From the cell containing the given text, extract its center point as (x, y) coordinate. 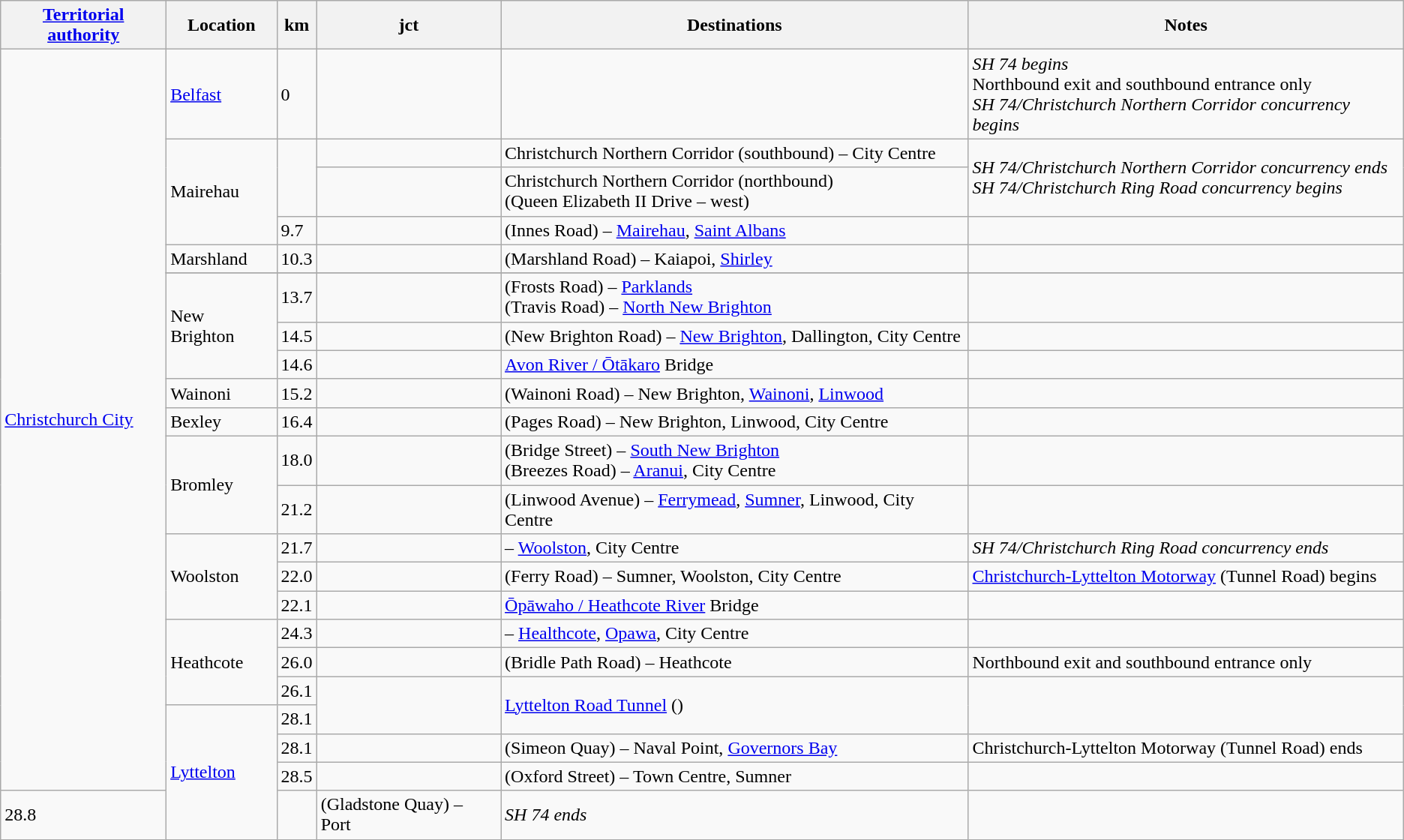
SH 74/Christchurch Northern Corridor concurrency endsSH 74/Christchurch Ring Road concurrency begins (1186, 177)
18.0 (297, 460)
– Woolston, City Centre (735, 548)
16.4 (297, 421)
(New Brighton Road) – New Brighton, Dallington, City Centre (735, 336)
(Marshland Road) – Kaiapoi, Shirley (735, 259)
(Bridge Street) – South New Brighton (Breezes Road) – Aranui, City Centre (735, 460)
21.2 (297, 508)
14.5 (297, 336)
Destinations (735, 25)
(Ferry Road) – Sumner, Woolston, City Centre (735, 577)
Christchurch Northern Corridor (northbound)(Queen Elizabeth II Drive – west) (735, 192)
(Innes Road) – Mairehau, Saint Albans (735, 230)
26.1 (297, 691)
Ōpāwaho / Heathcote River Bridge (735, 605)
(Linwood Avenue) – Ferrymead, Sumner, Linwood, City Centre (735, 508)
Wainoni (222, 393)
Heathcote (222, 662)
(Oxford Street) – Town Centre, Sumner (735, 776)
(Simeon Quay) – Naval Point, Governors Bay (735, 748)
24.3 (297, 634)
km (297, 25)
Territorial authority (84, 25)
SH 74 begins Northbound exit and southbound entrance onlySH 74/Christchurch Northern Corridor concurrency begins (1186, 94)
28.8 (84, 814)
(Gladstone Quay) – Port (408, 814)
Bexley (222, 421)
Woolston (222, 577)
Northbound exit and southbound entrance only (1186, 662)
Lyttelton Road Tunnel () (735, 705)
Avon River / Ōtākaro Bridge (735, 364)
Bromley (222, 484)
(Wainoni Road) – New Brighton, Wainoni, Linwood (735, 393)
Christchurch Northern Corridor (southbound) – City Centre (735, 153)
Marshland (222, 259)
21.7 (297, 548)
Belfast (222, 94)
10.3 (297, 259)
Mairehau (222, 192)
jct (408, 25)
Lyttelton (222, 772)
SH 74 ends (735, 814)
0 (297, 94)
Christchurch City (84, 420)
(Frosts Road) – Parklands (Travis Road) – North New Brighton (735, 297)
9.7 (297, 230)
Notes (1186, 25)
15.2 (297, 393)
Christchurch-Lyttelton Motorway (Tunnel Road) ends (1186, 748)
28.5 (297, 776)
– Healthcote, Opawa, City Centre (735, 634)
13.7 (297, 297)
22.0 (297, 577)
(Bridle Path Road) – Heathcote (735, 662)
New Brighton (222, 325)
Christchurch-Lyttelton Motorway (Tunnel Road) begins (1186, 577)
22.1 (297, 605)
Location (222, 25)
14.6 (297, 364)
(Pages Road) – New Brighton, Linwood, City Centre (735, 421)
26.0 (297, 662)
SH 74/Christchurch Ring Road concurrency ends (1186, 548)
